Provide the [X, Y] coordinate of the cell's center where the given text is located.  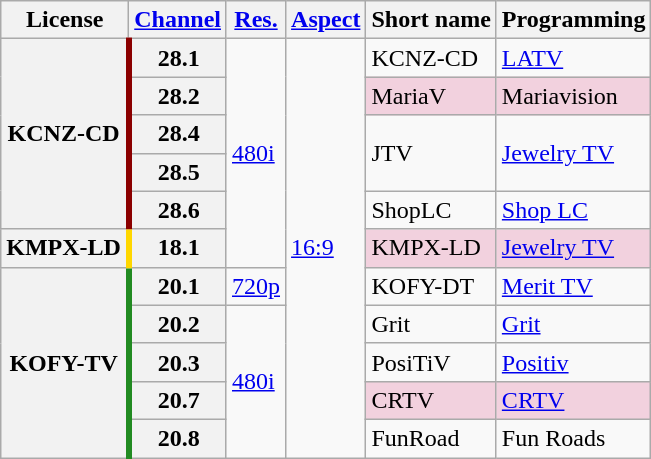
License [65, 20]
Programming [574, 20]
KOFY-DT [431, 286]
PosiTiV [431, 362]
28.5 [178, 172]
Merit TV [574, 286]
28.4 [178, 134]
FunRoad [431, 438]
Aspect [326, 20]
Shop LC [574, 210]
Channel [178, 20]
Fun Roads [574, 438]
18.1 [178, 248]
20.2 [178, 324]
Positiv [574, 362]
16:9 [326, 248]
28.6 [178, 210]
720p [256, 286]
20.7 [178, 400]
28.1 [178, 58]
Res. [256, 20]
Mariavision [574, 96]
MariaV [431, 96]
20.8 [178, 438]
28.2 [178, 96]
20.1 [178, 286]
20.3 [178, 362]
ShopLC [431, 210]
LATV [574, 58]
Short name [431, 20]
KOFY-TV [65, 362]
JTV [431, 153]
